Search for the cell housing the specified text and yield its [x, y] center coordinate. 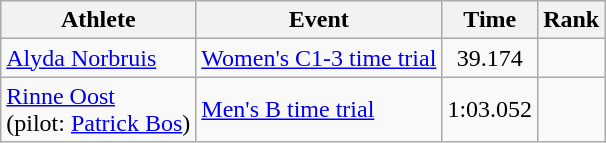
Alyda Norbruis [98, 58]
Rank [572, 20]
Athlete [98, 20]
Time [490, 20]
Event [319, 20]
39.174 [490, 58]
Rinne Oost(pilot: Patrick Bos) [98, 110]
1:03.052 [490, 110]
Men's B time trial [319, 110]
Women's C1-3 time trial [319, 58]
